Return the (X, Y) coordinate for the center point of the cell that contains the specified text.  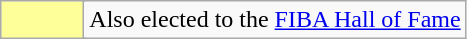
Also elected to the FIBA Hall of Fame (275, 20)
